Locate the cell with the specified text and output its [x, y] center coordinate. 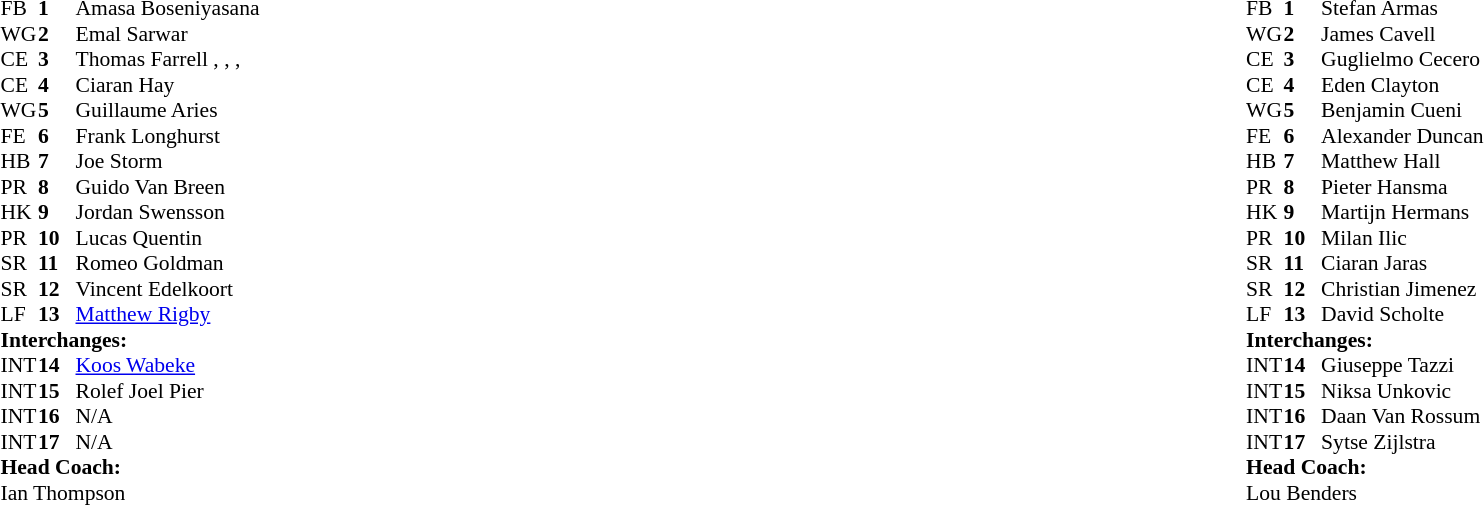
James Cavell [1402, 34]
Jordan Swensson [168, 213]
Sytse Zijlstra [1402, 442]
David Scholte [1402, 315]
Thomas Farrell , , , [168, 59]
Ciaran Jaras [1402, 263]
Daan Van Rossum [1402, 417]
Koos Wabeke [168, 365]
Guido Van Breen [168, 187]
Giuseppe Tazzi [1402, 365]
Rolef Joel Pier [168, 391]
Martijn Hermans [1402, 213]
Christian Jimenez [1402, 289]
Benjamin Cueni [1402, 111]
Romeo Goldman [168, 263]
Alexander Duncan [1402, 136]
Niksa Unkovic [1402, 391]
Matthew Hall [1402, 161]
Lucas Quentin [168, 238]
Eden Clayton [1402, 85]
Matthew Rigby [168, 315]
Emal Sarwar [168, 34]
Milan Ilic [1402, 238]
Pieter Hansma [1402, 187]
Guglielmo Cecero [1402, 59]
Vincent Edelkoort [168, 289]
Ciaran Hay [168, 85]
Guillaume Aries [168, 111]
Joe Storm [168, 161]
Frank Longhurst [168, 136]
